Return [x, y] of the center of cell containing provided text 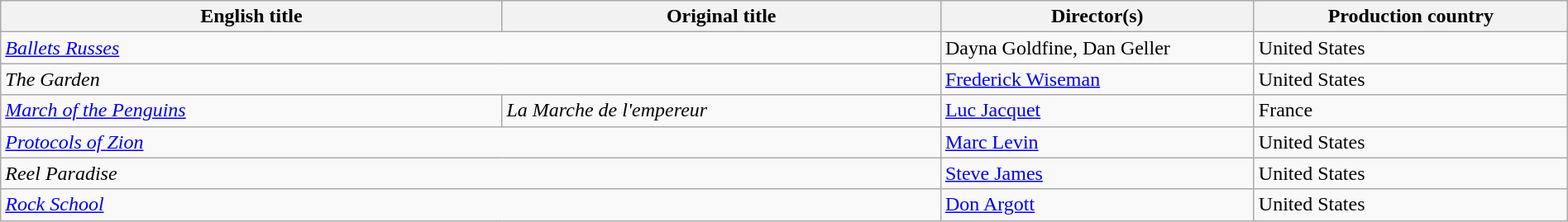
Dayna Goldfine, Dan Geller [1097, 48]
La Marche de l'empereur [721, 111]
English title [251, 17]
Protocols of Zion [471, 142]
Marc Levin [1097, 142]
Frederick Wiseman [1097, 79]
Rock School [471, 205]
Don Argott [1097, 205]
Luc Jacquet [1097, 111]
March of the Penguins [251, 111]
France [1411, 111]
Steve James [1097, 173]
Reel Paradise [471, 173]
Original title [721, 17]
Director(s) [1097, 17]
Production country [1411, 17]
Ballets Russes [471, 48]
The Garden [471, 79]
